Output the (x, y) coordinate of the center of the cell containing the given text.  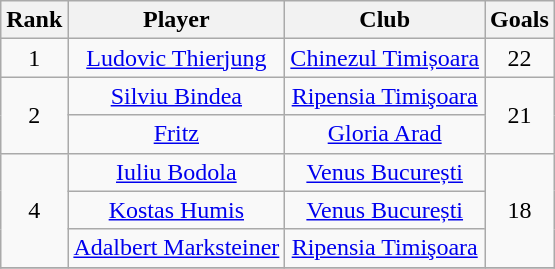
Rank (34, 20)
Club (385, 20)
Player (176, 20)
Adalbert Marksteiner (176, 248)
4 (34, 210)
22 (520, 58)
Goals (520, 20)
Iuliu Bodola (176, 172)
Silviu Bindea (176, 96)
1 (34, 58)
Ludovic Thierjung (176, 58)
Kostas Humis (176, 210)
21 (520, 115)
Fritz (176, 134)
2 (34, 115)
18 (520, 210)
Gloria Arad (385, 134)
Chinezul Timișoara (385, 58)
